Search for the cell housing the specified text and yield its [x, y] center coordinate. 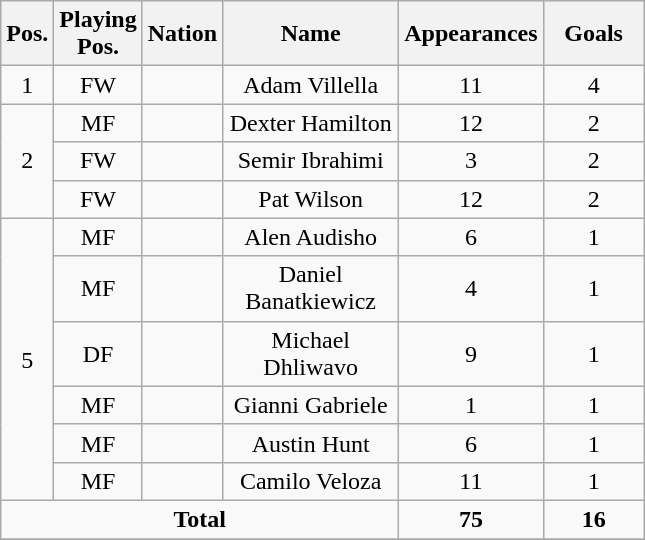
Adam Villella [311, 85]
Appearances [471, 34]
Goals [594, 34]
Total [200, 519]
Alen Audisho [311, 237]
Austin Hunt [311, 443]
Name [311, 34]
3 [471, 161]
9 [471, 354]
75 [471, 519]
Camilo Veloza [311, 481]
5 [28, 359]
Pos. [28, 34]
Pat Wilson [311, 199]
Daniel Banatkiewicz [311, 288]
Dexter Hamilton [311, 123]
Nation [182, 34]
Playing Pos. [98, 34]
Gianni Gabriele [311, 405]
Michael Dhliwavo [311, 354]
16 [594, 519]
DF [98, 354]
Semir Ibrahimi [311, 161]
